Return the [x, y] coordinate for the center point of the cell that contains the specified text.  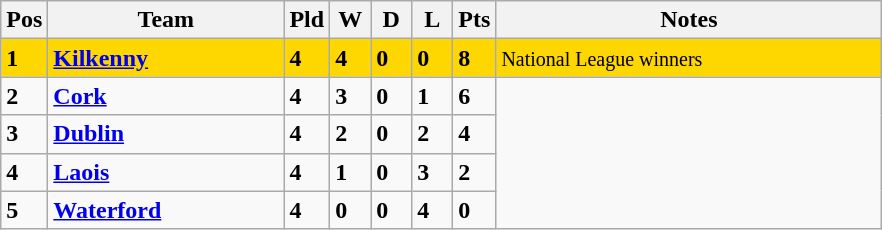
Pld [307, 20]
Pts [474, 20]
D [392, 20]
National League winners [689, 58]
8 [474, 58]
Team [166, 20]
Waterford [166, 210]
Pos [24, 20]
Laois [166, 172]
5 [24, 210]
Kilkenny [166, 58]
6 [474, 96]
W [350, 20]
L [432, 20]
Dublin [166, 134]
Cork [166, 96]
Notes [689, 20]
